Pinpoint the cell where the given text exists, returning its [x, y] midpoint coordinate. 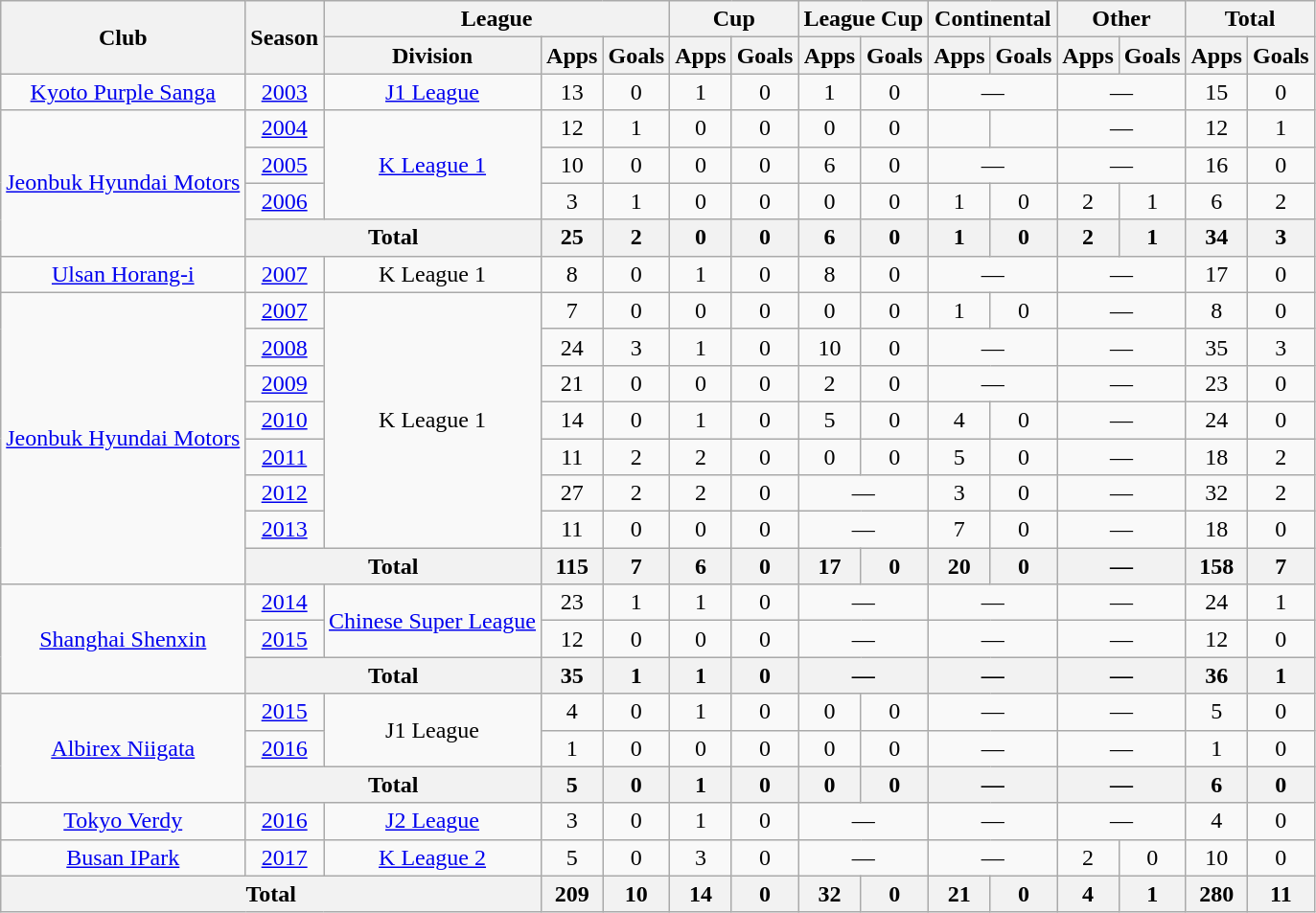
34 [1216, 238]
2009 [285, 383]
115 [572, 566]
209 [572, 894]
13 [572, 92]
2008 [285, 347]
Ulsan Horang-i [123, 274]
2010 [285, 420]
J2 League [433, 821]
Tokyo Verdy [123, 821]
Club [123, 37]
2017 [285, 857]
2012 [285, 493]
League [496, 19]
2004 [285, 128]
20 [959, 566]
Albirex Niigata [123, 748]
280 [1216, 894]
Chinese Super League [433, 621]
15 [1216, 92]
Division [433, 56]
2014 [285, 603]
Continental [993, 19]
158 [1216, 566]
Other [1121, 19]
Busan IPark [123, 857]
Kyoto Purple Sanga [123, 92]
2003 [285, 92]
2013 [285, 530]
Shanghai Shenxin [123, 639]
16 [1216, 165]
2006 [285, 201]
36 [1216, 675]
27 [572, 493]
Season [285, 37]
25 [572, 238]
League Cup [864, 19]
2011 [285, 457]
2005 [285, 165]
Cup [734, 19]
K League 2 [433, 857]
